Return (X, Y) of the center of cell containing provided text 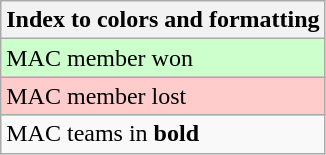
MAC member won (163, 58)
Index to colors and formatting (163, 20)
MAC member lost (163, 96)
MAC teams in bold (163, 134)
